Determine the [X, Y] coordinate at the center of the cell enclosing the given text.  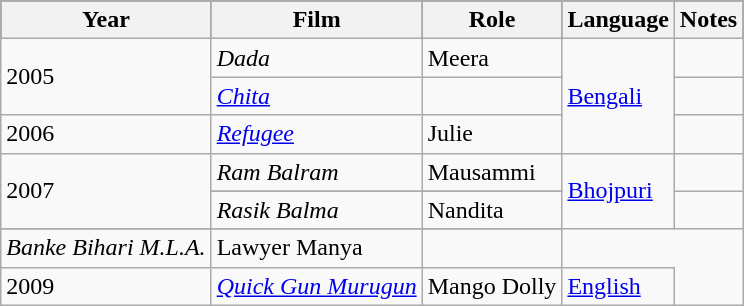
Ram Balram [316, 172]
Dada [316, 58]
Bengali [618, 96]
Role [492, 20]
Rasik Balma [316, 210]
Chita [316, 96]
Banke Bihari M.L.A. [106, 248]
2005 [106, 77]
Film [316, 20]
English [618, 286]
Lawyer Manya [316, 248]
Quick Gun Murugun [316, 286]
Nandita [492, 210]
Year [106, 20]
Julie [492, 134]
Meera [492, 58]
Notes [708, 20]
2009 [106, 286]
Bhojpuri [618, 191]
Mango Dolly [492, 286]
2006 [106, 134]
Language [618, 20]
Mausammi [492, 172]
Refugee [316, 134]
2007 [106, 191]
